Identify which cell holds the provided text, then report its (x, y) central coordinate. 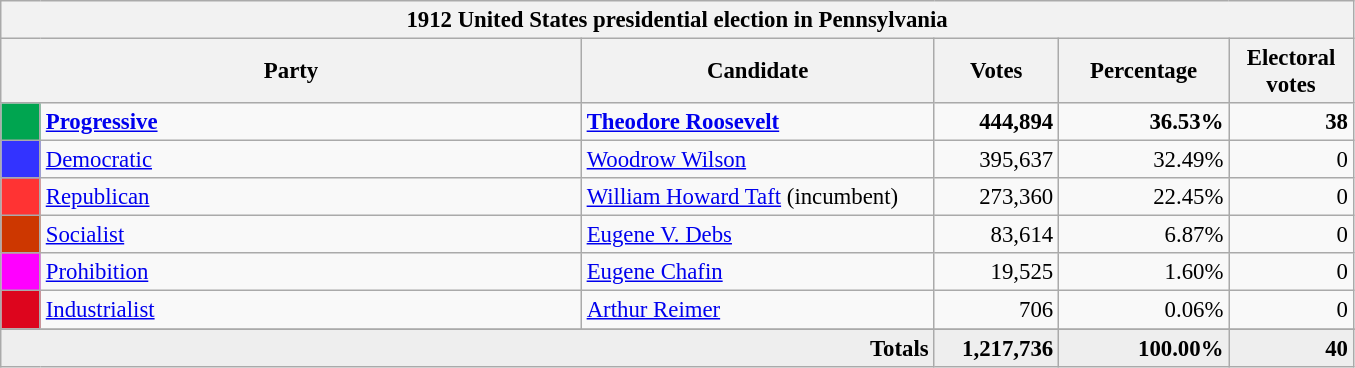
36.53% (1144, 122)
273,360 (996, 197)
Prohibition (310, 273)
Party (292, 72)
1912 United States presidential election in Pennsylvania (678, 20)
32.49% (1144, 160)
Totals (468, 348)
Percentage (1144, 72)
Candidate (758, 72)
Socialist (310, 235)
1.60% (1144, 273)
Progressive (310, 122)
444,894 (996, 122)
100.00% (1144, 348)
William Howard Taft (incumbent) (758, 197)
Democratic (310, 160)
38 (1292, 122)
0.06% (1144, 310)
Electoral votes (1292, 72)
1,217,736 (996, 348)
395,637 (996, 160)
Eugene Chafin (758, 273)
40 (1292, 348)
Woodrow Wilson (758, 160)
Theodore Roosevelt (758, 122)
Eugene V. Debs (758, 235)
Industrialist (310, 310)
706 (996, 310)
Republican (310, 197)
Arthur Reimer (758, 310)
83,614 (996, 235)
22.45% (1144, 197)
19,525 (996, 273)
6.87% (1144, 235)
Votes (996, 72)
